Determine the [x, y] coordinate at the center of the cell enclosing the given text.  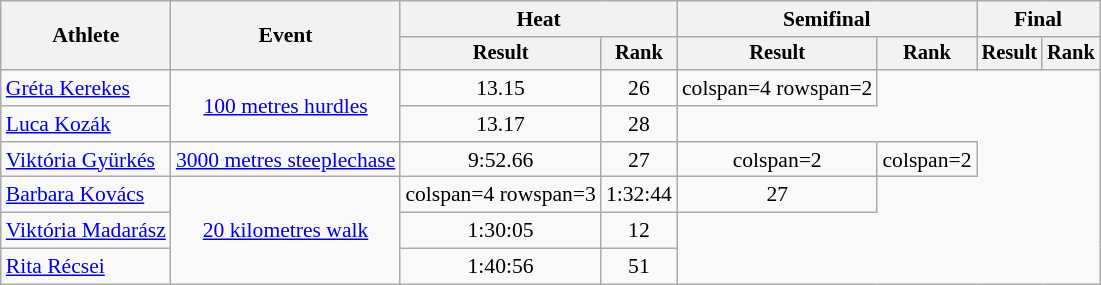
28 [639, 124]
51 [639, 267]
Semifinal [827, 19]
1:30:05 [500, 231]
Final [1038, 19]
Viktória Madarász [86, 231]
Athlete [86, 36]
Gréta Kerekes [86, 88]
20 kilometres walk [286, 230]
Luca Kozák [86, 124]
13.15 [500, 88]
Barbara Kovács [86, 195]
Viktória Gyürkés [86, 160]
1:32:44 [639, 195]
12 [639, 231]
Heat [538, 19]
13.17 [500, 124]
Rita Récsei [86, 267]
9:52.66 [500, 160]
1:40:56 [500, 267]
colspan=4 rowspan=3 [500, 195]
100 metres hurdles [286, 106]
26 [639, 88]
3000 metres steeplechase [286, 160]
colspan=4 rowspan=2 [778, 88]
Event [286, 36]
